Extract the [X, Y] coordinate from the center of the cell holding the provided text.  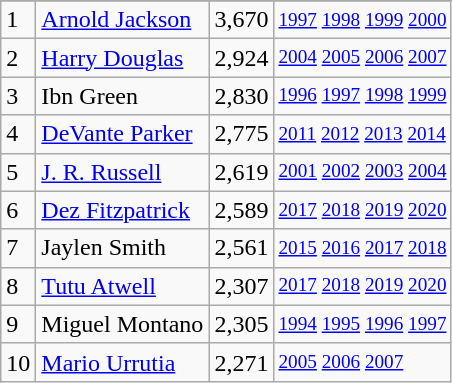
Ibn Green [122, 96]
7 [18, 248]
Mario Urrutia [122, 362]
2,775 [242, 134]
Jaylen Smith [122, 248]
1 [18, 20]
Miguel Montano [122, 324]
2001 2002 2003 2004 [362, 172]
2,307 [242, 286]
4 [18, 134]
2 [18, 58]
2005 2006 2007 [362, 362]
3 [18, 96]
5 [18, 172]
2,924 [242, 58]
2004 2005 2006 2007 [362, 58]
Dez Fitzpatrick [122, 210]
2,589 [242, 210]
2,305 [242, 324]
1996 1997 1998 1999 [362, 96]
Harry Douglas [122, 58]
3,670 [242, 20]
Arnold Jackson [122, 20]
2,619 [242, 172]
J. R. Russell [122, 172]
1997 1998 1999 2000 [362, 20]
1994 1995 1996 1997 [362, 324]
10 [18, 362]
DeVante Parker [122, 134]
2015 2016 2017 2018 [362, 248]
Tutu Atwell [122, 286]
2,830 [242, 96]
9 [18, 324]
6 [18, 210]
2011 2012 2013 2014 [362, 134]
2,271 [242, 362]
8 [18, 286]
2,561 [242, 248]
